Identify which cell holds the provided text, then report its (x, y) central coordinate. 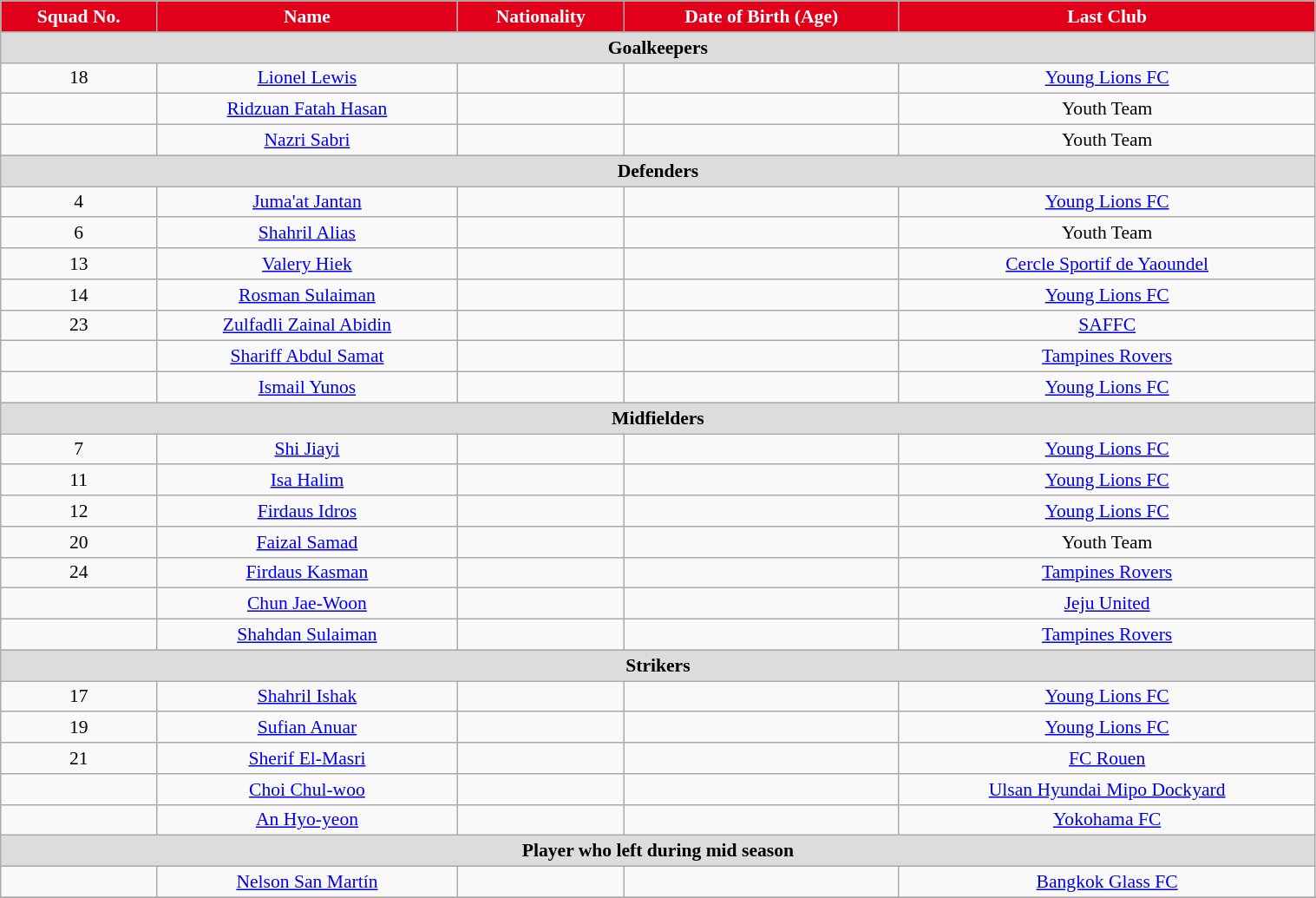
Jeju United (1107, 604)
24 (79, 573)
Player who left during mid season (658, 851)
Defenders (658, 171)
Ismail Yunos (307, 388)
An Hyo-yeon (307, 820)
Strikers (658, 665)
Ulsan Hyundai Mipo Dockyard (1107, 790)
Nationality (540, 16)
Sufian Anuar (307, 728)
21 (79, 758)
11 (79, 481)
Nelson San Martín (307, 882)
FC Rouen (1107, 758)
20 (79, 542)
Midfielders (658, 418)
SAFFC (1107, 325)
Name (307, 16)
Faizal Samad (307, 542)
Lionel Lewis (307, 78)
Last Club (1107, 16)
Shahril Ishak (307, 697)
Valery Hiek (307, 264)
Squad No. (79, 16)
12 (79, 511)
Bangkok Glass FC (1107, 882)
Chun Jae-Woon (307, 604)
4 (79, 202)
Nazri Sabri (307, 141)
13 (79, 264)
19 (79, 728)
6 (79, 233)
Date of Birth (Age) (762, 16)
Shariff Abdul Samat (307, 357)
Sherif El-Masri (307, 758)
Cercle Sportif de Yaoundel (1107, 264)
Yokohama FC (1107, 820)
7 (79, 449)
Ridzuan Fatah Hasan (307, 109)
Firdaus Idros (307, 511)
Shahril Alias (307, 233)
17 (79, 697)
Juma'at Jantan (307, 202)
Rosman Sulaiman (307, 295)
Shi Jiayi (307, 449)
Goalkeepers (658, 48)
Choi Chul-woo (307, 790)
18 (79, 78)
Isa Halim (307, 481)
14 (79, 295)
Firdaus Kasman (307, 573)
23 (79, 325)
Zulfadli Zainal Abidin (307, 325)
Shahdan Sulaiman (307, 635)
